Output the [X, Y] coordinate of the center of the cell containing the given text.  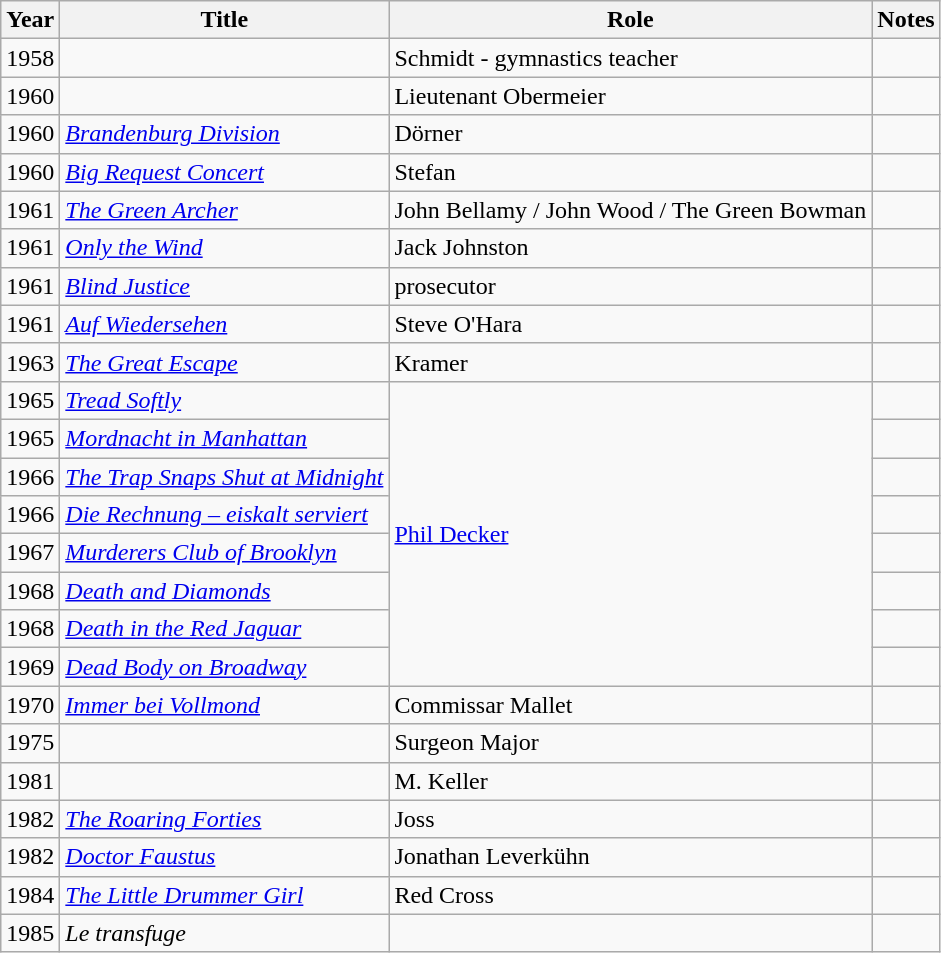
Phil Decker [630, 533]
1985 [30, 933]
Steve O'Hara [630, 324]
The Roaring Forties [224, 819]
Jack Johnston [630, 248]
M. Keller [630, 781]
Jonathan Leverkühn [630, 857]
Red Cross [630, 895]
Only the Wind [224, 248]
The Great Escape [224, 362]
Commissar Mallet [630, 705]
Role [630, 20]
Mordnacht in Manhattan [224, 438]
Death and Diamonds [224, 591]
Notes [906, 20]
Death in the Red Jaguar [224, 629]
Auf Wiedersehen [224, 324]
1967 [30, 553]
1963 [30, 362]
Doctor Faustus [224, 857]
Kramer [630, 362]
Year [30, 20]
Die Rechnung – eiskalt serviert [224, 515]
Stefan [630, 172]
Dörner [630, 134]
Joss [630, 819]
prosecutor [630, 286]
Title [224, 20]
Lieutenant Obermeier [630, 96]
1984 [30, 895]
Le transfuge [224, 933]
Murderers Club of Brooklyn [224, 553]
The Little Drummer Girl [224, 895]
Big Request Concert [224, 172]
The Green Archer [224, 210]
John Bellamy / John Wood / The Green Bowman [630, 210]
1969 [30, 667]
Immer bei Vollmond [224, 705]
Schmidt - gymnastics teacher [630, 58]
1975 [30, 743]
1958 [30, 58]
Dead Body on Broadway [224, 667]
Surgeon Major [630, 743]
Brandenburg Division [224, 134]
The Trap Snaps Shut at Midnight [224, 477]
1970 [30, 705]
1981 [30, 781]
Tread Softly [224, 400]
Blind Justice [224, 286]
